From the cell containing the given text, extract its center point as [x, y] coordinate. 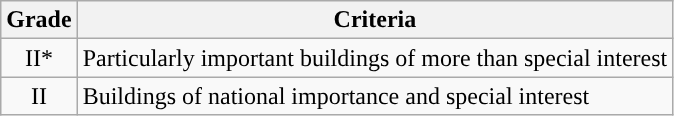
Buildings of national importance and special interest [375, 96]
Particularly important buildings of more than special interest [375, 58]
II* [39, 58]
II [39, 96]
Criteria [375, 20]
Grade [39, 20]
